Provide the [x, y] coordinate of the cell's center where the given text is located.  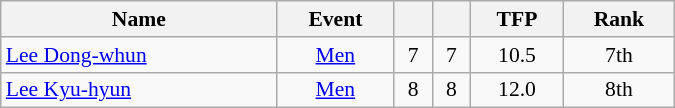
7th [620, 55]
12.0 [516, 90]
10.5 [516, 55]
Lee Dong-whun [139, 55]
Lee Kyu-hyun [139, 90]
Event [336, 19]
Rank [620, 19]
8th [620, 90]
TFP [516, 19]
Name [139, 19]
